Search for the cell housing the specified text and yield its [X, Y] center coordinate. 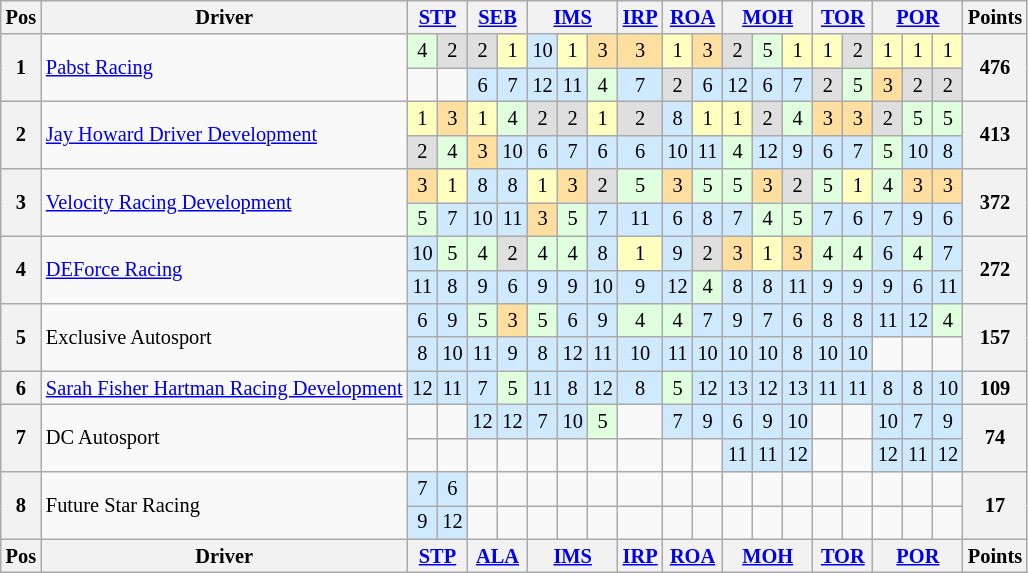
ALA [497, 556]
476 [995, 68]
272 [995, 270]
74 [995, 438]
Jay Howard Driver Development [224, 134]
17 [995, 506]
Pabst Racing [224, 68]
DC Autosport [224, 438]
Velocity Racing Development [224, 202]
Exclusive Autosport [224, 336]
372 [995, 202]
109 [995, 388]
413 [995, 134]
SEB [497, 17]
DEForce Racing [224, 270]
157 [995, 336]
Sarah Fisher Hartman Racing Development [224, 388]
Future Star Racing [224, 506]
